Locate the cell with the specified text and output its [x, y] center coordinate. 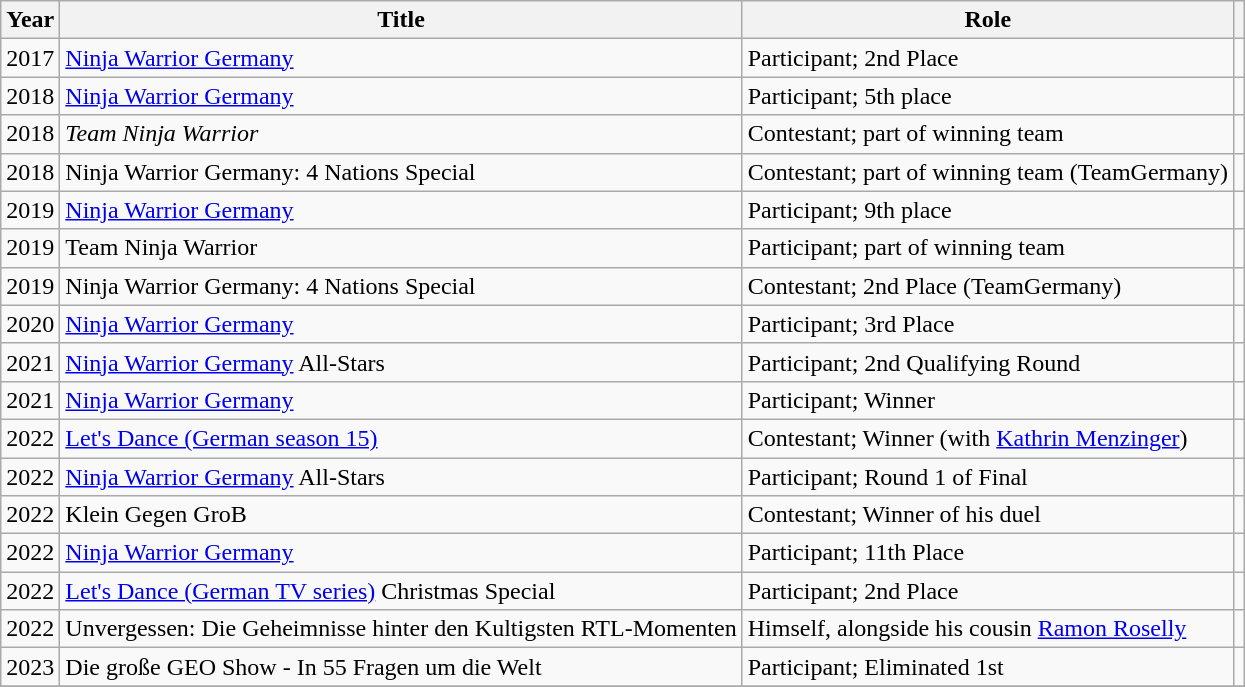
Participant; 5th place [988, 96]
Participant; part of winning team [988, 248]
Let's Dance (German season 15) [401, 438]
Participant; 9th place [988, 210]
Contestant; part of winning team (TeamGermany) [988, 172]
Klein Gegen GroB [401, 515]
Let's Dance (German TV series) Christmas Special [401, 591]
Himself, alongside his cousin Ramon Roselly [988, 629]
Participant; Eliminated 1st [988, 667]
Die große GEO Show - In 55 Fragen um die Welt [401, 667]
Role [988, 20]
2017 [30, 58]
Unvergessen: Die Geheimnisse hinter den Kultigsten RTL-Momenten [401, 629]
2023 [30, 667]
Contestant; Winner (with Kathrin Menzinger) [988, 438]
Participant; 11th Place [988, 553]
Year [30, 20]
2020 [30, 324]
Participant; Round 1 of Final [988, 477]
Participant; 2nd Qualifying Round [988, 362]
Title [401, 20]
Participant; 3rd Place [988, 324]
Contestant; 2nd Place (TeamGermany) [988, 286]
Contestant; part of winning team [988, 134]
Participant; Winner [988, 400]
Contestant; Winner of his duel [988, 515]
